From the cell containing the given text, extract its center point as (x, y) coordinate. 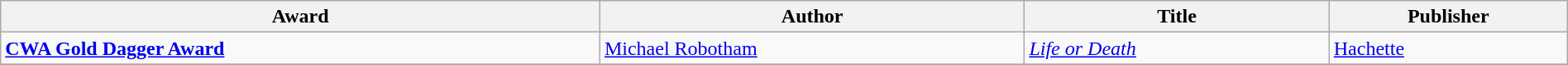
Hachette (1448, 48)
CWA Gold Dagger Award (301, 48)
Title (1177, 17)
Michael Robotham (812, 48)
Award (301, 17)
Publisher (1448, 17)
Author (812, 17)
Life or Death (1177, 48)
